Detect which cell encompasses the target text, then output its (X, Y) center coordinate. 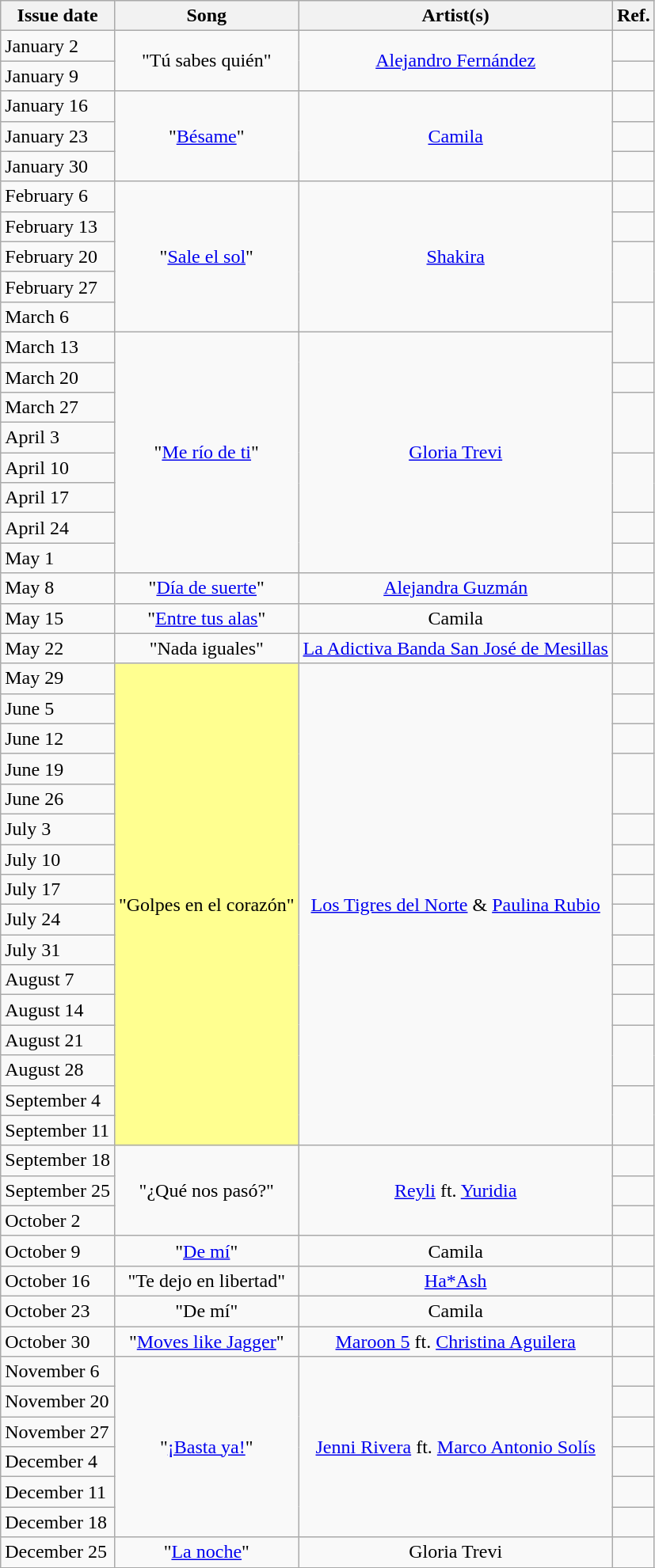
December 18 (58, 1522)
February 6 (58, 196)
September 11 (58, 1130)
January 9 (58, 76)
May 15 (58, 618)
July 31 (58, 950)
October 23 (58, 1311)
Ha*Ash (455, 1281)
August 7 (58, 980)
"Sale el sol" (206, 256)
Song (206, 16)
Los Tigres del Norte & Paulina Rubio (455, 904)
September 18 (58, 1160)
March 13 (58, 347)
June 26 (58, 799)
May 29 (58, 678)
May 1 (58, 558)
November 20 (58, 1402)
October 30 (58, 1342)
September 25 (58, 1190)
June 5 (58, 708)
November 27 (58, 1432)
October 9 (58, 1251)
May 8 (58, 588)
February 20 (58, 256)
"Moves like Jagger" (206, 1342)
"Te dejo en libertad" (206, 1281)
Shakira (455, 256)
Reyli ft. Yuridia (455, 1190)
December 25 (58, 1552)
March 20 (58, 378)
"¿Qué nos pasó?" (206, 1190)
September 4 (58, 1100)
"La noche" (206, 1552)
July 17 (58, 890)
August 14 (58, 1010)
"Nada iguales" (206, 648)
March 6 (58, 317)
January 16 (58, 106)
"Entre tus alas" (206, 618)
"Me río de ti" (206, 452)
January 23 (58, 136)
January 30 (58, 166)
October 16 (58, 1281)
Maroon 5 ft. Christina Aguilera (455, 1342)
July 3 (58, 829)
January 2 (58, 46)
November 6 (58, 1372)
June 12 (58, 738)
August 21 (58, 1040)
October 2 (58, 1221)
"Bésame" (206, 136)
December 4 (58, 1462)
Artist(s) (455, 16)
Issue date (58, 16)
La Adictiva Banda San José de Mesillas (455, 648)
February 27 (58, 287)
April 3 (58, 438)
July 10 (58, 859)
"Día de suerte" (206, 588)
April 17 (58, 498)
July 24 (58, 920)
March 27 (58, 408)
Ref. (634, 16)
April 10 (58, 468)
"¡Basta ya!" (206, 1447)
"Tú sabes quién" (206, 61)
August 28 (58, 1070)
Alejandro Fernández (455, 61)
May 22 (58, 648)
"Golpes en el corazón" (206, 904)
April 24 (58, 528)
Alejandra Guzmán (455, 588)
Jenni Rivera ft. Marco Antonio Solís (455, 1447)
June 19 (58, 769)
February 13 (58, 226)
December 11 (58, 1492)
